Determine the [X, Y] coordinate at the center of the cell enclosing the given text.  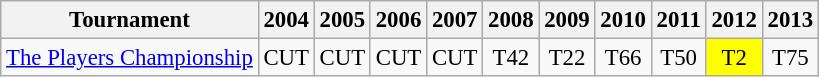
2004 [286, 20]
2011 [678, 20]
2008 [511, 20]
2009 [567, 20]
2012 [734, 20]
2010 [623, 20]
The Players Championship [130, 58]
Tournament [130, 20]
2007 [455, 20]
T75 [790, 58]
T2 [734, 58]
2006 [398, 20]
T22 [567, 58]
T50 [678, 58]
2005 [342, 20]
2013 [790, 20]
T42 [511, 58]
T66 [623, 58]
